Detect which cell encompasses the target text, then output its [x, y] center coordinate. 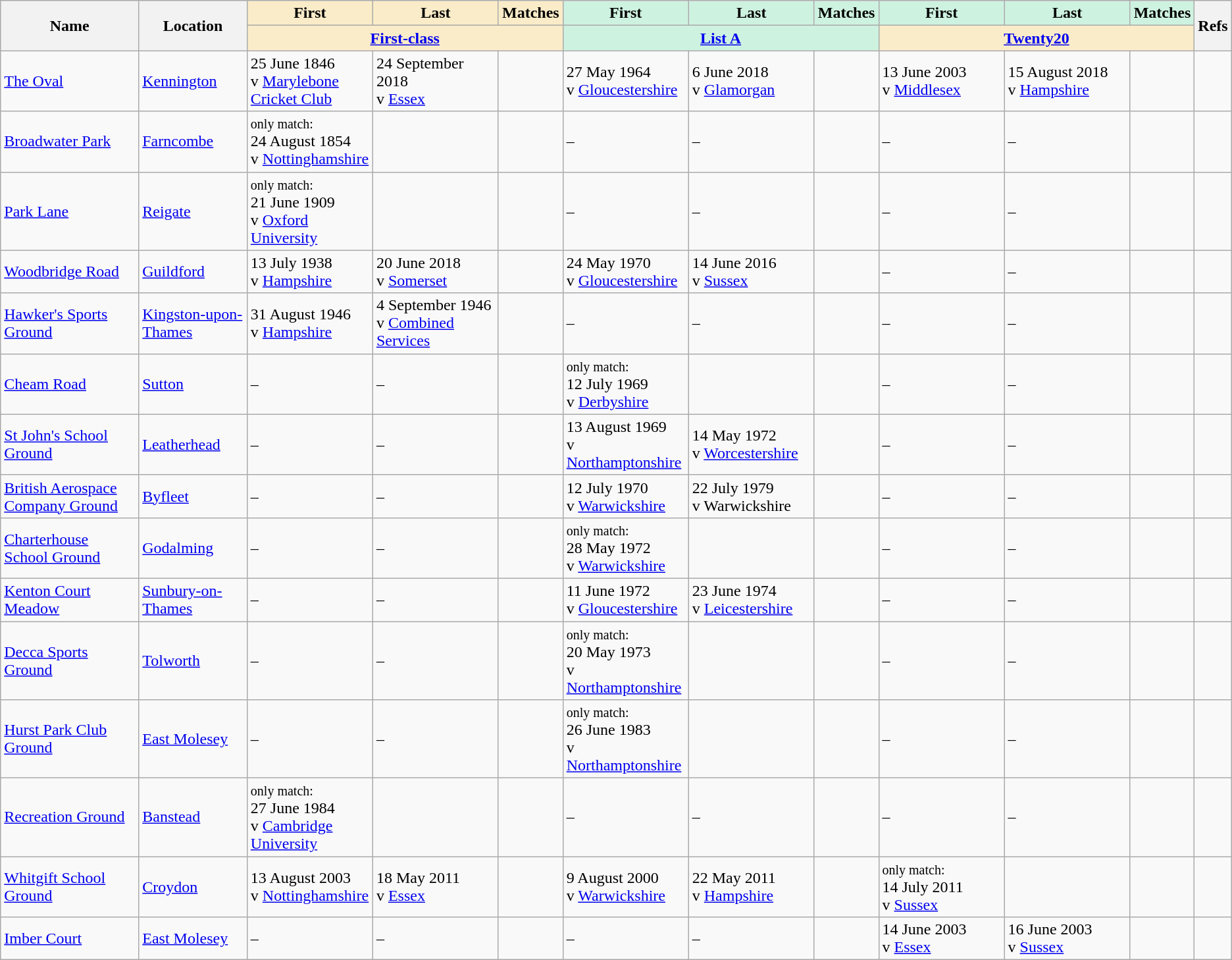
25 June 1846v Marylebone Cricket Club [309, 81]
Location [193, 26]
Park Lane [70, 211]
only match:20 May 1973v Northamptonshire [625, 661]
31 August 1946v Hampshire [309, 323]
only match:28 May 1972v Warwickshire [625, 548]
24 May 1970v Gloucestershire [625, 271]
20 June 2018v Somerset [436, 271]
11 June 1972v Gloucestershire [625, 599]
List A [721, 38]
4 September 1946v Combined Services [436, 323]
Croydon [193, 887]
18 May 2011v Essex [436, 887]
only match:26 June 1983v Northamptonshire [625, 739]
16 June 2003v Sussex [1067, 939]
13 August 1969v Northamptonshire [625, 444]
only match:14 July 2011v Sussex [941, 887]
Sutton [193, 384]
Decca Sports Ground [70, 661]
22 July 1979v Warwickshire [752, 496]
Guildford [193, 271]
14 May 1972v Worcestershire [752, 444]
The Oval [70, 81]
British Aerospace Company Ground [70, 496]
13 June 2003v Middlesex [941, 81]
only match:24 August 1854v Nottinghamshire [309, 142]
Charterhouse School Ground [70, 548]
Name [70, 26]
22 May 2011v Hampshire [752, 887]
12 July 1970v Warwickshire [625, 496]
First-class [405, 38]
Cheam Road [70, 384]
6 June 2018v Glamorgan [752, 81]
14 June 2003v Essex [941, 939]
Farncombe [193, 142]
Kennington [193, 81]
Twenty20 [1037, 38]
13 July 1938v Hampshire [309, 271]
Tolworth [193, 661]
Reigate [193, 211]
23 June 1974v Leicestershire [752, 599]
Woodbridge Road [70, 271]
Sunbury-on-Thames [193, 599]
Godalming [193, 548]
Banstead [193, 818]
Kenton Court Meadow [70, 599]
Recreation Ground [70, 818]
only match:12 July 1969v Derbyshire [625, 384]
Byfleet [193, 496]
St John's School Ground [70, 444]
Hurst Park Club Ground [70, 739]
Imber Court [70, 939]
9 August 2000v Warwickshire [625, 887]
Kingston-upon-Thames [193, 323]
Whitgift School Ground [70, 887]
Broadwater Park [70, 142]
only match:27 June 1984v Cambridge University [309, 818]
15 August 2018v Hampshire [1067, 81]
13 August 2003v Nottinghamshire [309, 887]
24 September 2018v Essex [436, 81]
Leatherhead [193, 444]
only match:21 June 1909v Oxford University [309, 211]
27 May 1964v Gloucestershire [625, 81]
14 June 2016v Sussex [752, 271]
Hawker's Sports Ground [70, 323]
Refs [1213, 26]
